Scan for the cell matching the given text and deliver its [x, y] coordinate at center. 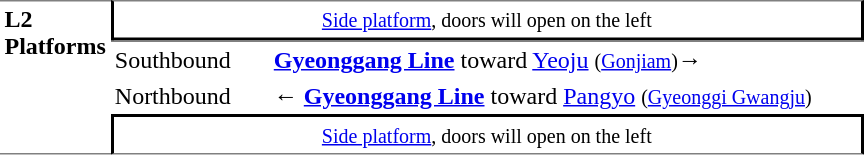
Southbound [190, 59]
Northbound [190, 96]
← Gyeonggang Line toward Pangyo (Gyeonggi Gwangju) [566, 96]
L2Platforms [55, 77]
Gyeonggang Line toward Yeoju (Gonjiam)→ [566, 59]
